Return the [x, y] coordinate for the center point of the cell that contains the specified text.  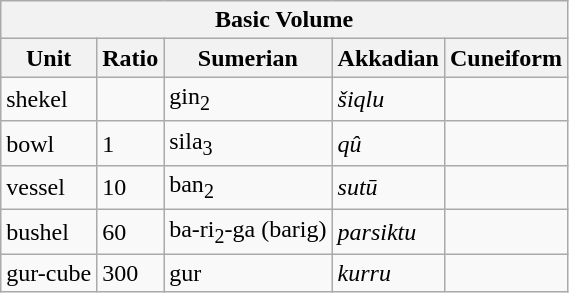
1 [130, 143]
bushel [49, 232]
Unit [49, 58]
bowl [49, 143]
šiqlu [388, 99]
qû [388, 143]
sutū [388, 188]
gur-cube [49, 273]
sila3 [248, 143]
300 [130, 273]
Akkadian [388, 58]
kurru [388, 273]
60 [130, 232]
vessel [49, 188]
Cuneiform [506, 58]
shekel [49, 99]
Basic Volume [284, 20]
Ratio [130, 58]
10 [130, 188]
Sumerian [248, 58]
gin2 [248, 99]
ba-ri2-ga (barig) [248, 232]
parsiktu [388, 232]
ban2 [248, 188]
gur [248, 273]
